Scan for the cell matching the given text and deliver its [X, Y] coordinate at center. 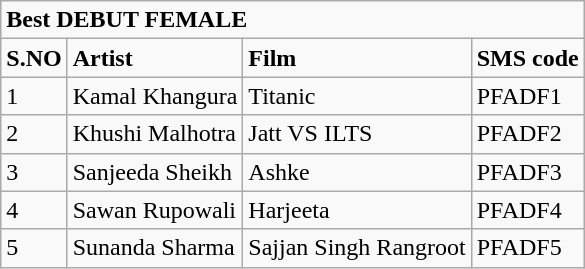
Khushi Malhotra [155, 134]
PFADF2 [528, 134]
1 [34, 96]
Kamal Khangura [155, 96]
PFADF5 [528, 248]
S.NO [34, 58]
Sanjeeda Sheikh [155, 172]
Sajjan Singh Rangroot [357, 248]
Titanic [357, 96]
Best DEBUT FEMALE [293, 20]
PFADF4 [528, 210]
PFADF3 [528, 172]
Film [357, 58]
Jatt VS ILTS [357, 134]
PFADF1 [528, 96]
Sunanda Sharma [155, 248]
Artist [155, 58]
Harjeeta [357, 210]
Ashke [357, 172]
Sawan Rupowali [155, 210]
SMS code [528, 58]
5 [34, 248]
2 [34, 134]
3 [34, 172]
4 [34, 210]
